For the text-containing cell, return its midpoint in [X, Y] coordinate format. 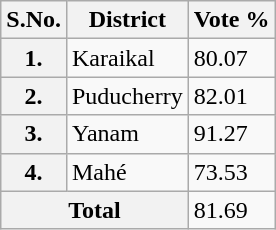
Puducherry [127, 96]
3. [34, 134]
4. [34, 172]
Vote % [232, 20]
82.01 [232, 96]
Mahé [127, 172]
Karaikal [127, 58]
Yanam [127, 134]
District [127, 20]
80.07 [232, 58]
1. [34, 58]
S.No. [34, 20]
73.53 [232, 172]
Total [94, 210]
81.69 [232, 210]
2. [34, 96]
91.27 [232, 134]
